Return (X, Y) of the center of cell containing provided text 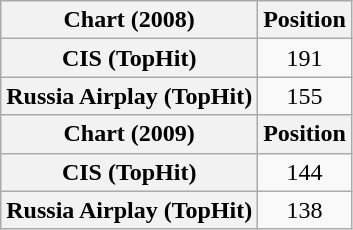
155 (305, 96)
191 (305, 58)
138 (305, 210)
Chart (2009) (130, 134)
144 (305, 172)
Chart (2008) (130, 20)
